Extract the [X, Y] coordinate from the center of the cell holding the provided text.  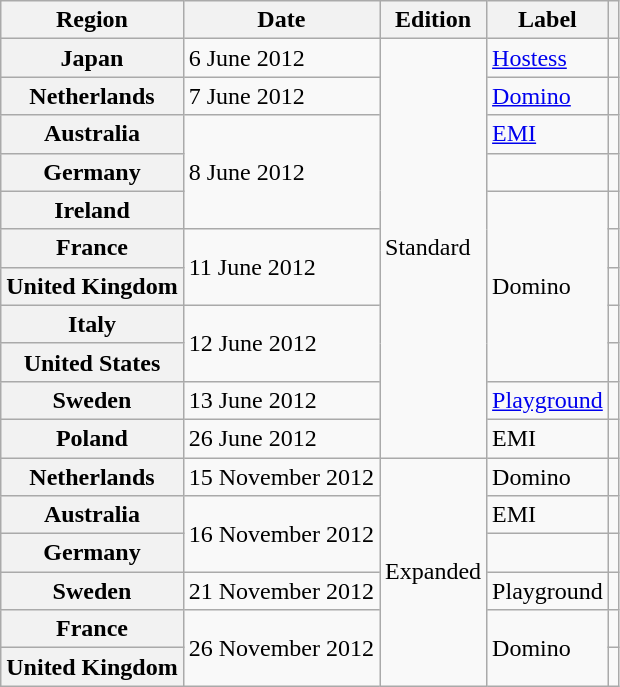
Japan [92, 58]
16 November 2012 [281, 534]
8 June 2012 [281, 172]
13 June 2012 [281, 400]
United States [92, 362]
Date [281, 20]
Standard [434, 248]
Label [548, 20]
Italy [92, 324]
15 November 2012 [281, 477]
Region [92, 20]
26 November 2012 [281, 648]
7 June 2012 [281, 96]
Edition [434, 20]
12 June 2012 [281, 343]
6 June 2012 [281, 58]
26 June 2012 [281, 438]
Poland [92, 438]
Hostess [548, 58]
Expanded [434, 572]
21 November 2012 [281, 591]
Ireland [92, 210]
11 June 2012 [281, 267]
